Scan for the cell matching the given text and deliver its [x, y] coordinate at center. 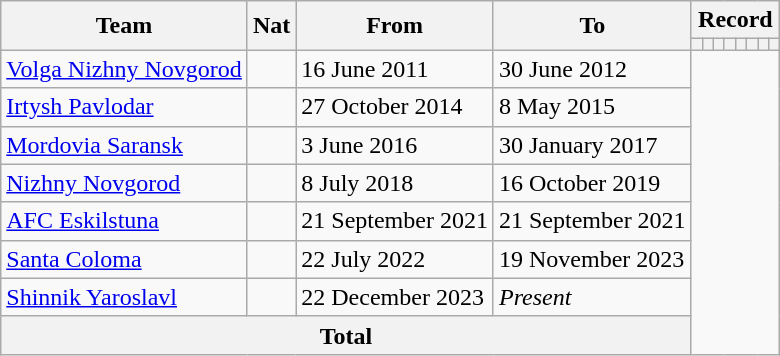
To [592, 26]
30 June 2012 [592, 69]
22 December 2023 [395, 297]
AFC Eskilstuna [124, 221]
Santa Coloma [124, 259]
3 June 2016 [395, 145]
22 July 2022 [395, 259]
8 July 2018 [395, 183]
Mordovia Saransk [124, 145]
Record [735, 20]
19 November 2023 [592, 259]
Total [346, 335]
8 May 2015 [592, 107]
Nizhny Novgorod [124, 183]
16 June 2011 [395, 69]
Present [592, 297]
Team [124, 26]
30 January 2017 [592, 145]
16 October 2019 [592, 183]
Volga Nizhny Novgorod [124, 69]
Shinnik Yaroslavl [124, 297]
27 October 2014 [395, 107]
Irtysh Pavlodar [124, 107]
Nat [271, 26]
From [395, 26]
